Extract the (x, y) coordinate from the center of the cell holding the provided text.  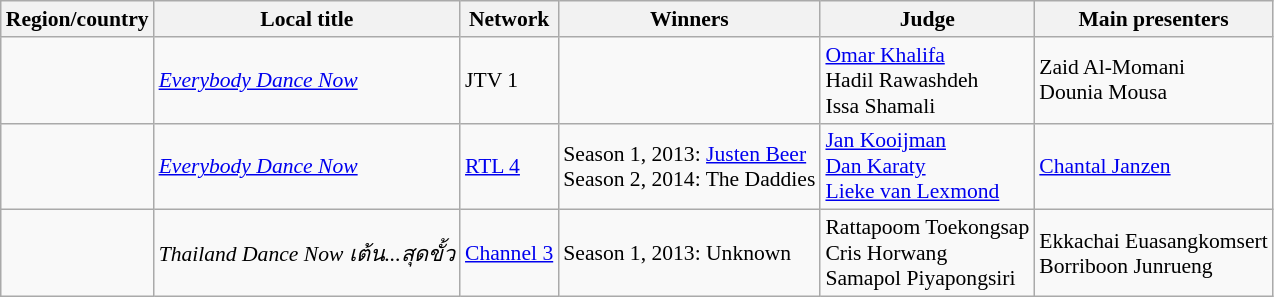
Main presenters (1153, 19)
Omar KhalifaHadil RawashdehIssa Shamali (927, 80)
Season 1, 2013: Unknown (689, 254)
Rattapoom ToekongsapCris HorwangSamapol Piyapongsiri (927, 254)
Zaid Al-MomaniDounia Mousa (1153, 80)
RTL 4 (509, 166)
Season 1, 2013: Justen BeerSeason 2, 2014: The Daddies (689, 166)
Winners (689, 19)
Network (509, 19)
Ekkachai EuasangkomsertBorriboon Junrueng (1153, 254)
Jan KooijmanDan KaratyLieke van Lexmond (927, 166)
Judge (927, 19)
Thailand Dance Now เต้น...สุดขั้ว (307, 254)
Chantal Janzen (1153, 166)
JTV 1 (509, 80)
Region/country (78, 19)
Channel 3 (509, 254)
Local title (307, 19)
